Extract the [X, Y] coordinate from the center of the cell holding the provided text.  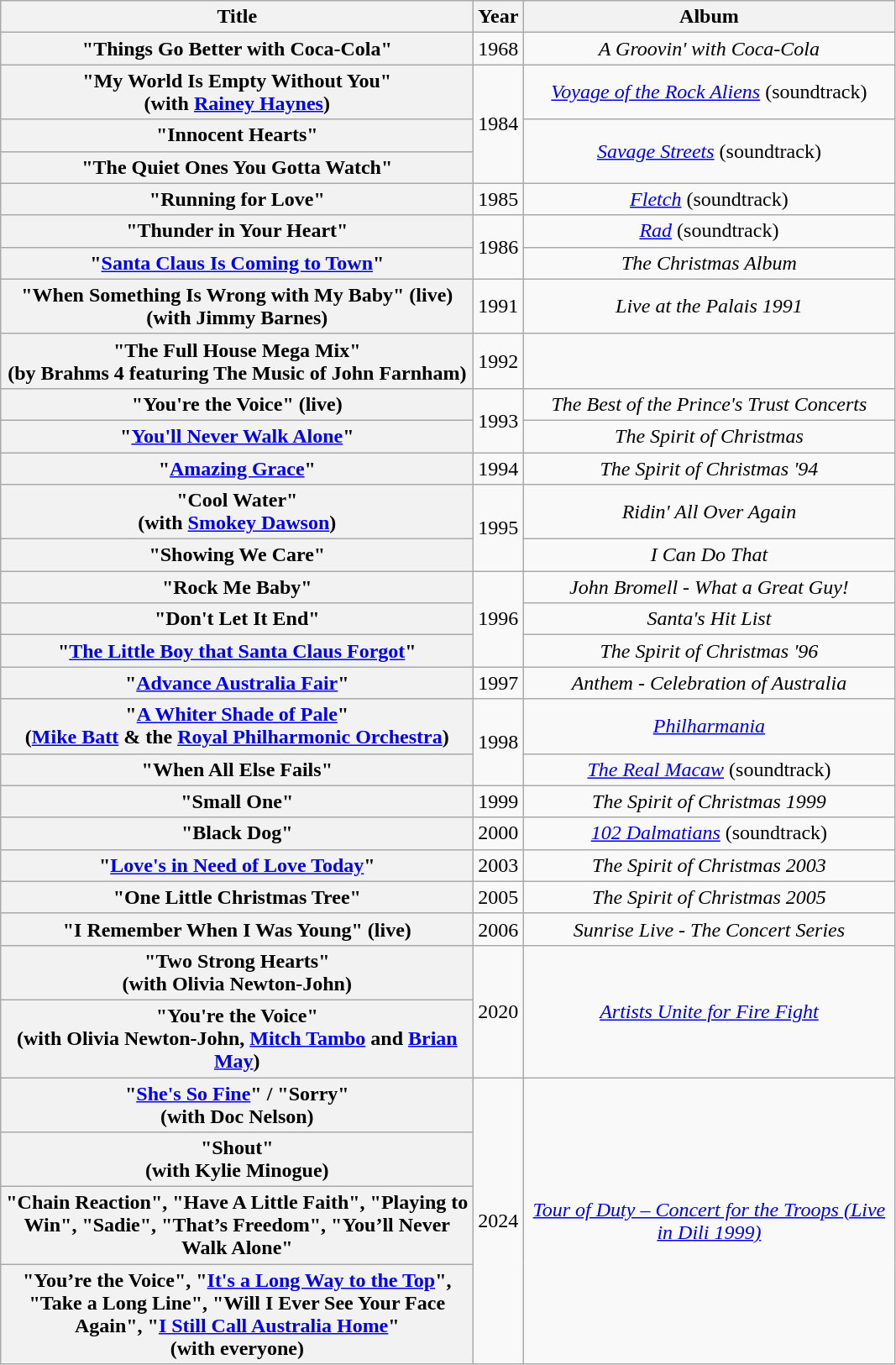
"Santa Claus Is Coming to Town" [237, 263]
Title [237, 17]
"Small One" [237, 801]
"Thunder in Your Heart" [237, 231]
Voyage of the Rock Aliens (soundtrack) [709, 92]
"Shout" (with Kylie Minogue) [237, 1159]
The Christmas Album [709, 263]
"Rock Me Baby" [237, 587]
"The Full House Mega Mix" (by Brahms 4 featuring The Music of John Farnham) [237, 361]
1984 [499, 124]
Year [499, 17]
1986 [499, 247]
"Advance Australia Fair" [237, 683]
Artists Unite for Fire Fight [709, 1011]
"When Something Is Wrong with My Baby" (live) (with Jimmy Barnes) [237, 306]
The Spirit of Christmas [709, 436]
Savage Streets (soundtrack) [709, 151]
Anthem - Celebration of Australia [709, 683]
Ridin' All Over Again [709, 512]
The Spirit of Christmas 1999 [709, 801]
Sunrise Live - The Concert Series [709, 929]
102 Dalmatians (soundtrack) [709, 833]
2000 [499, 833]
Album [709, 17]
2006 [499, 929]
1991 [499, 306]
1985 [499, 199]
"She's So Fine" / "Sorry" (with Doc Nelson) [237, 1104]
The Best of the Prince's Trust Concerts [709, 404]
"Two Strong Hearts" (with Olivia Newton-John) [237, 973]
"One Little Christmas Tree" [237, 897]
"Chain Reaction", "Have A Little Faith", "Playing to Win", "Sadie", "That’s Freedom", "You’ll Never Walk Alone" [237, 1226]
Fletch (soundtrack) [709, 199]
2005 [499, 897]
2003 [499, 865]
"Things Go Better with Coca-Cola" [237, 49]
The Spirit of Christmas 2005 [709, 897]
1968 [499, 49]
"I Remember When I Was Young" (live) [237, 929]
2024 [499, 1220]
"When All Else Fails" [237, 769]
1996 [499, 619]
"Cool Water" (with Smokey Dawson) [237, 512]
Live at the Palais 1991 [709, 306]
The Spirit of Christmas '96 [709, 651]
1999 [499, 801]
1997 [499, 683]
The Real Macaw (soundtrack) [709, 769]
1992 [499, 361]
"My World Is Empty Without You" (with Rainey Haynes) [237, 92]
The Spirit of Christmas '94 [709, 468]
I Can Do That [709, 555]
Santa's Hit List [709, 619]
The Spirit of Christmas 2003 [709, 865]
"A Whiter Shade of Pale" (Mike Batt & the Royal Philharmonic Orchestra) [237, 726]
John Bromell - What a Great Guy! [709, 587]
"Don't Let It End" [237, 619]
1998 [499, 743]
"The Little Boy that Santa Claus Forgot" [237, 651]
"The Quiet Ones You Gotta Watch" [237, 167]
"Running for Love" [237, 199]
"You're the Voice" (live) [237, 404]
"Innocent Hearts" [237, 135]
"You'll Never Walk Alone" [237, 436]
"Black Dog" [237, 833]
"Love's in Need of Love Today" [237, 865]
"You're the Voice" (with Olivia Newton-John, Mitch Tambo and Brian May) [237, 1038]
"Showing We Care" [237, 555]
1993 [499, 420]
1994 [499, 468]
Tour of Duty – Concert for the Troops (Live in Dili 1999) [709, 1220]
A Groovin' with Coca-Cola [709, 49]
"Amazing Grace" [237, 468]
2020 [499, 1011]
Rad (soundtrack) [709, 231]
Philharmania [709, 726]
1995 [499, 528]
